Scan for the cell matching the given text and deliver its (X, Y) coordinate at center. 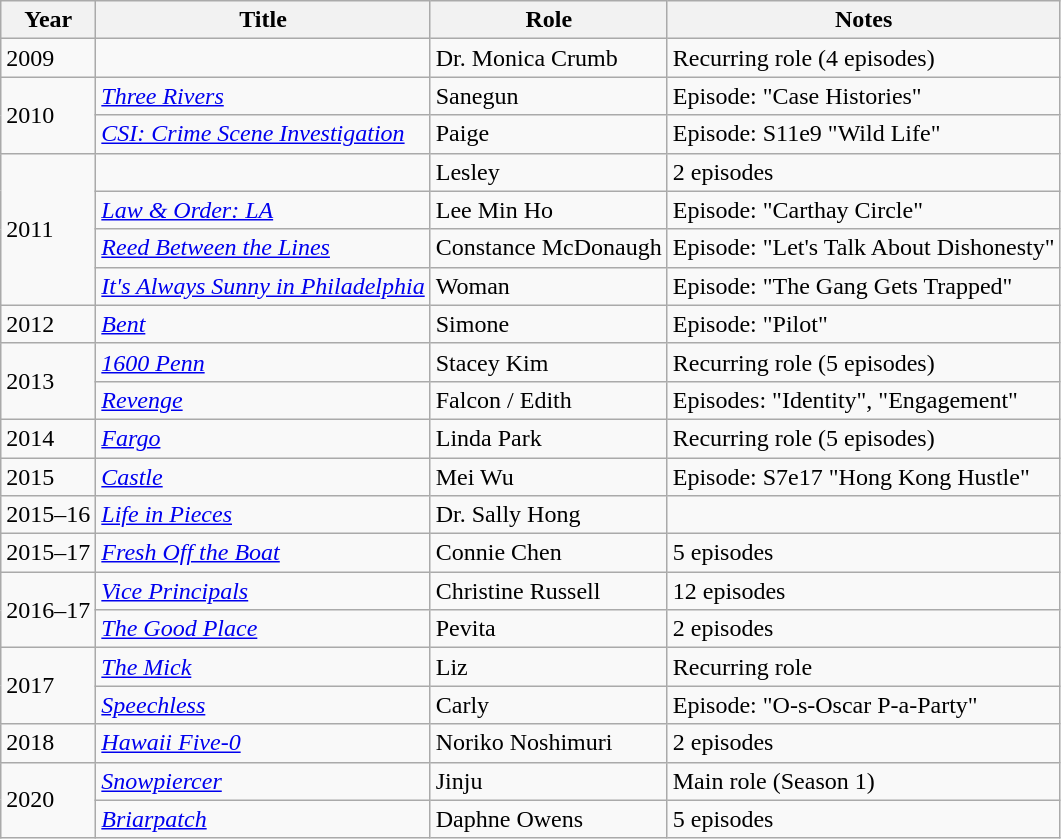
2017 (48, 686)
Noriko Noshimuri (548, 743)
Carly (548, 705)
Bent (263, 324)
2012 (48, 324)
Sanegun (548, 96)
Main role (Season 1) (864, 781)
Jinju (548, 781)
2018 (48, 743)
Speechless (263, 705)
Paige (548, 134)
Episode: S11e9 "Wild Life" (864, 134)
2014 (48, 438)
2013 (48, 381)
Castle (263, 477)
Simone (548, 324)
Woman (548, 286)
The Mick (263, 667)
Vice Principals (263, 591)
Reed Between the Lines (263, 248)
Linda Park (548, 438)
2010 (48, 115)
Daphne Owens (548, 819)
The Good Place (263, 629)
Year (48, 20)
Episode: "The Gang Gets Trapped" (864, 286)
Stacey Kim (548, 362)
CSI: Crime Scene Investigation (263, 134)
Episodes: "Identity", "Engagement" (864, 400)
Dr. Sally Hong (548, 515)
Role (548, 20)
2009 (48, 58)
Connie Chen (548, 553)
Episode: "Pilot" (864, 324)
Constance McDonaugh (548, 248)
Recurring role (864, 667)
Life in Pieces (263, 515)
It's Always Sunny in Philadelphia (263, 286)
2016–17 (48, 610)
Episode: "Case Histories" (864, 96)
2015–16 (48, 515)
12 episodes (864, 591)
Briarpatch (263, 819)
Dr. Monica Crumb (548, 58)
Falcon / Edith (548, 400)
Hawaii Five-0 (263, 743)
Episode: "Carthay Circle" (864, 210)
Lesley (548, 172)
Episode: "O-s-Oscar P-a-Party" (864, 705)
Episode: S7e17 "Hong Kong Hustle" (864, 477)
2015–17 (48, 553)
Title (263, 20)
Christine Russell (548, 591)
Pevita (548, 629)
Three Rivers (263, 96)
1600 Penn (263, 362)
2020 (48, 800)
Episode: "Let's Talk About Dishonesty" (864, 248)
Law & Order: LA (263, 210)
Revenge (263, 400)
Notes (864, 20)
Snowpiercer (263, 781)
Lee Min Ho (548, 210)
2011 (48, 229)
Recurring role (4 episodes) (864, 58)
Mei Wu (548, 477)
Fresh Off the Boat (263, 553)
Fargo (263, 438)
2015 (48, 477)
Liz (548, 667)
